Pinpoint the cell where the given text exists, returning its (x, y) midpoint coordinate. 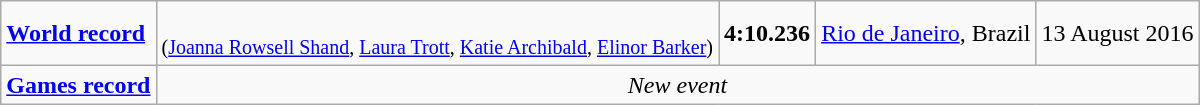
13 August 2016 (1118, 34)
World record (78, 34)
(Joanna Rowsell Shand, Laura Trott, Katie Archibald, Elinor Barker) (438, 34)
New event (678, 85)
4:10.236 (768, 34)
Games record (78, 85)
Rio de Janeiro, Brazil (926, 34)
